Identify which cell holds the provided text, then report its [x, y] central coordinate. 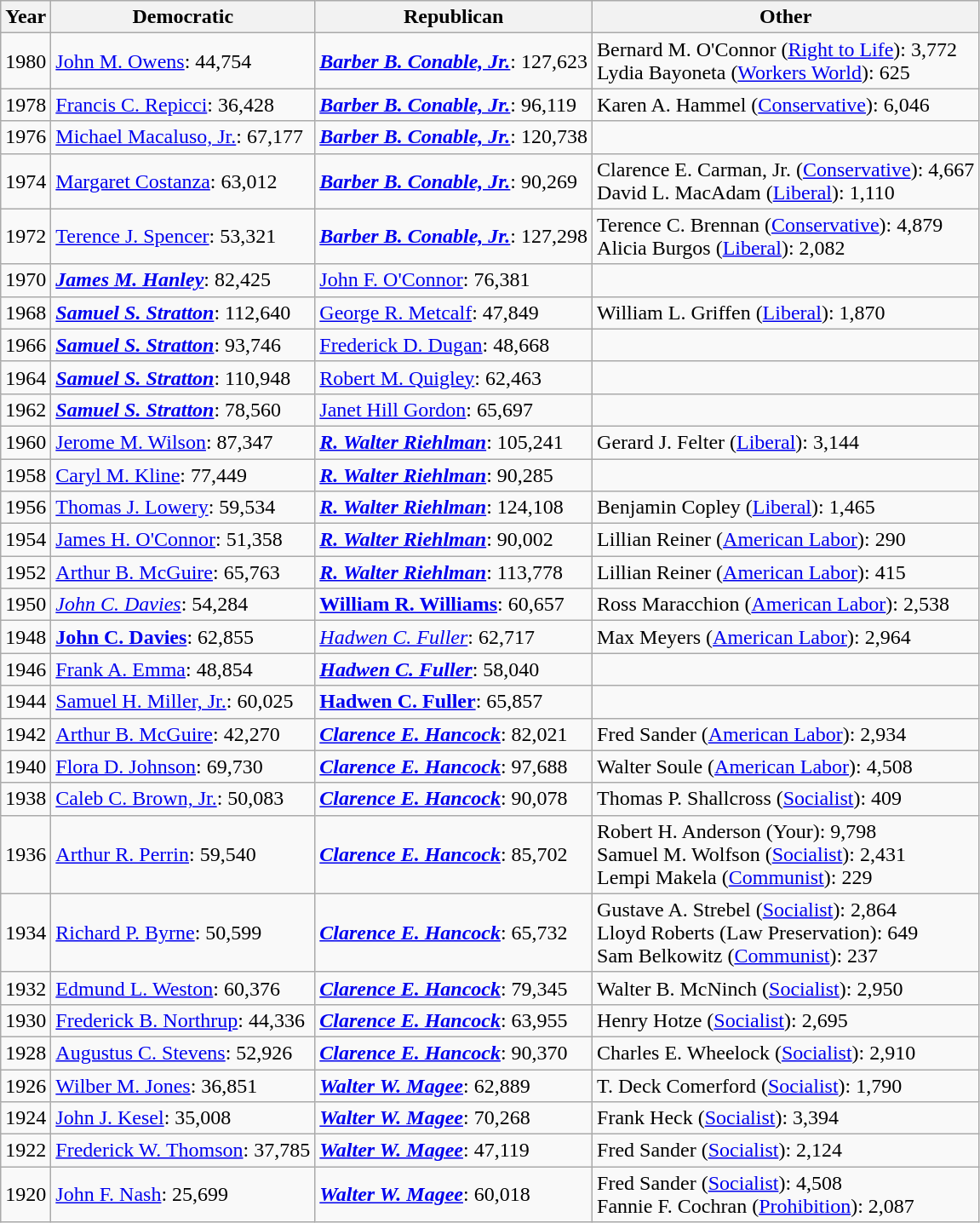
1934 [26, 933]
Walter W. Magee: 70,268 [454, 1118]
R. Walter Riehlman: 90,285 [454, 474]
1978 [26, 105]
1924 [26, 1118]
1966 [26, 345]
James M. Hanley: 82,425 [183, 280]
Samuel S. Stratton: 110,948 [183, 377]
R. Walter Riehlman: 90,002 [454, 540]
Walter B. McNinch (Socialist): 2,950 [786, 988]
Frederick B. Northrup: 44,336 [183, 1020]
1956 [26, 508]
Arthur R. Perrin: 59,540 [183, 854]
1954 [26, 540]
1964 [26, 377]
John C. Davies: 62,855 [183, 637]
Thomas P. Shallcross (Socialist): 409 [786, 799]
Clarence E. Carman, Jr. (Conservative): 4,667David L. MacAdam (Liberal): 1,110 [786, 181]
Samuel S. Stratton: 93,746 [183, 345]
Lillian Reiner (American Labor): 415 [786, 572]
1972 [26, 237]
Samuel S. Stratton: 112,640 [183, 313]
Frederick D. Dugan: 48,668 [454, 345]
Clarence E. Hancock: 79,345 [454, 988]
Francis C. Repicci: 36,428 [183, 105]
William R. Williams: 60,657 [454, 605]
1928 [26, 1053]
Clarence E. Hancock: 85,702 [454, 854]
Robert H. Anderson (Your): 9,798Samuel M. Wolfson (Socialist): 2,431Lempi Makela (Communist): 229 [786, 854]
R. Walter Riehlman: 113,778 [454, 572]
Walter Soule (American Labor): 4,508 [786, 767]
1944 [26, 702]
Richard P. Byrne: 50,599 [183, 933]
William L. Griffen (Liberal): 1,870 [786, 313]
R. Walter Riehlman: 124,108 [454, 508]
Margaret Costanza: 63,012 [183, 181]
1968 [26, 313]
Walter W. Magee: 47,119 [454, 1151]
Arthur B. McGuire: 42,270 [183, 734]
Gustave A. Strebel (Socialist): 2,864Lloyd Roberts (Law Preservation): 649Sam Belkowitz (Communist): 237 [786, 933]
1946 [26, 669]
Hadwen C. Fuller: 65,857 [454, 702]
1922 [26, 1151]
1958 [26, 474]
T. Deck Comerford (Socialist): 1,790 [786, 1086]
Walter W. Magee: 60,018 [454, 1194]
Caleb C. Brown, Jr.: 50,083 [183, 799]
1962 [26, 410]
John J. Kesel: 35,008 [183, 1118]
George R. Metcalf: 47,849 [454, 313]
1960 [26, 442]
Charles E. Wheelock (Socialist): 2,910 [786, 1053]
Henry Hotze (Socialist): 2,695 [786, 1020]
Lillian Reiner (American Labor): 290 [786, 540]
Caryl M. Kline: 77,449 [183, 474]
1970 [26, 280]
1976 [26, 137]
1930 [26, 1020]
Hadwen C. Fuller: 58,040 [454, 669]
John M. Owens: 44,754 [183, 61]
Clarence E. Hancock: 63,955 [454, 1020]
Frederick W. Thomson: 37,785 [183, 1151]
1938 [26, 799]
Max Meyers (American Labor): 2,964 [786, 637]
1926 [26, 1086]
Clarence E. Hancock: 82,021 [454, 734]
Republican [454, 17]
Hadwen C. Fuller: 62,717 [454, 637]
Robert M. Quigley: 62,463 [454, 377]
Frank Heck (Socialist): 3,394 [786, 1118]
Barber B. Conable, Jr.: 90,269 [454, 181]
Fred Sander (Socialist): 4,508Fannie F. Cochran (Prohibition): 2,087 [786, 1194]
Frank A. Emma: 48,854 [183, 669]
Benjamin Copley (Liberal): 1,465 [786, 508]
Democratic [183, 17]
Augustus C. Stevens: 52,926 [183, 1053]
1952 [26, 572]
Barber B. Conable, Jr.: 120,738 [454, 137]
John F. Nash: 25,699 [183, 1194]
Clarence E. Hancock: 90,370 [454, 1053]
Flora D. Johnson: 69,730 [183, 767]
Arthur B. McGuire: 65,763 [183, 572]
1980 [26, 61]
Wilber M. Jones: 36,851 [183, 1086]
Karen A. Hammel (Conservative): 6,046 [786, 105]
Clarence E. Hancock: 90,078 [454, 799]
Samuel H. Miller, Jr.: 60,025 [183, 702]
John F. O'Connor: 76,381 [454, 280]
Barber B. Conable, Jr.: 127,298 [454, 237]
1932 [26, 988]
1948 [26, 637]
Year [26, 17]
Fred Sander (American Labor): 2,934 [786, 734]
Gerard J. Felter (Liberal): 3,144 [786, 442]
1940 [26, 767]
Samuel S. Stratton: 78,560 [183, 410]
1974 [26, 181]
R. Walter Riehlman: 105,241 [454, 442]
Michael Macaluso, Jr.: 67,177 [183, 137]
Terence C. Brennan (Conservative): 4,879Alicia Burgos (Liberal): 2,082 [786, 237]
Fred Sander (Socialist): 2,124 [786, 1151]
1920 [26, 1194]
Janet Hill Gordon: 65,697 [454, 410]
Clarence E. Hancock: 65,732 [454, 933]
Barber B. Conable, Jr.: 127,623 [454, 61]
Other [786, 17]
Bernard M. O'Connor (Right to Life): 3,772Lydia Bayoneta (Workers World): 625 [786, 61]
Ross Maracchion (American Labor): 2,538 [786, 605]
John C. Davies: 54,284 [183, 605]
Thomas J. Lowery: 59,534 [183, 508]
1936 [26, 854]
Terence J. Spencer: 53,321 [183, 237]
1942 [26, 734]
Walter W. Magee: 62,889 [454, 1086]
Barber B. Conable, Jr.: 96,119 [454, 105]
Clarence E. Hancock: 97,688 [454, 767]
James H. O'Connor: 51,358 [183, 540]
Jerome M. Wilson: 87,347 [183, 442]
1950 [26, 605]
Edmund L. Weston: 60,376 [183, 988]
